Locate the cell with the specified text and output its [X, Y] center coordinate. 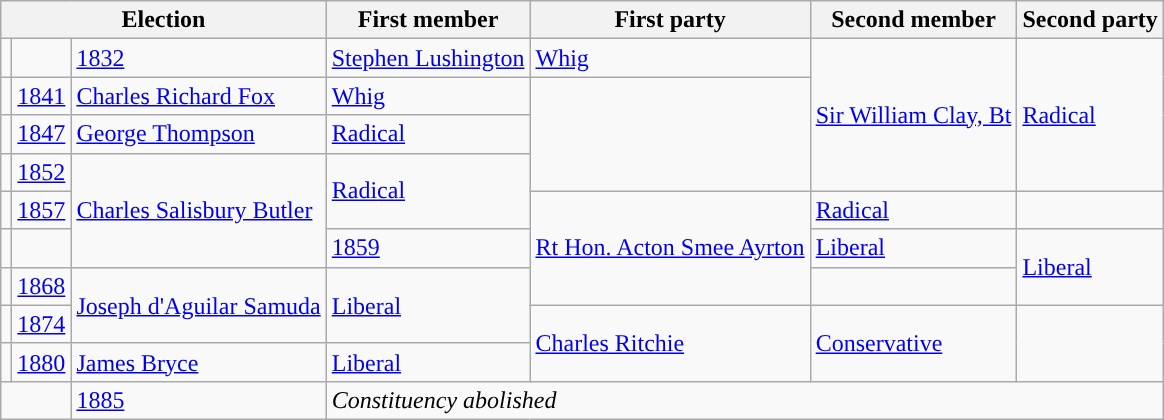
James Bryce [198, 362]
Election [164, 20]
1874 [42, 324]
George Thompson [198, 134]
Constituency abolished [744, 400]
1857 [42, 210]
Second member [914, 20]
1868 [42, 286]
1852 [42, 172]
First party [670, 20]
Charles Salisbury Butler [198, 210]
1885 [198, 400]
1841 [42, 96]
Sir William Clay, Bt [914, 115]
Rt Hon. Acton Smee Ayrton [670, 248]
Charles Richard Fox [198, 96]
1859 [428, 248]
Charles Ritchie [670, 343]
1832 [198, 58]
1880 [42, 362]
Stephen Lushington [428, 58]
First member [428, 20]
Joseph d'Aguilar Samuda [198, 305]
Conservative [914, 343]
Second party [1090, 20]
1847 [42, 134]
